From the cell containing the given text, extract its center point as (x, y) coordinate. 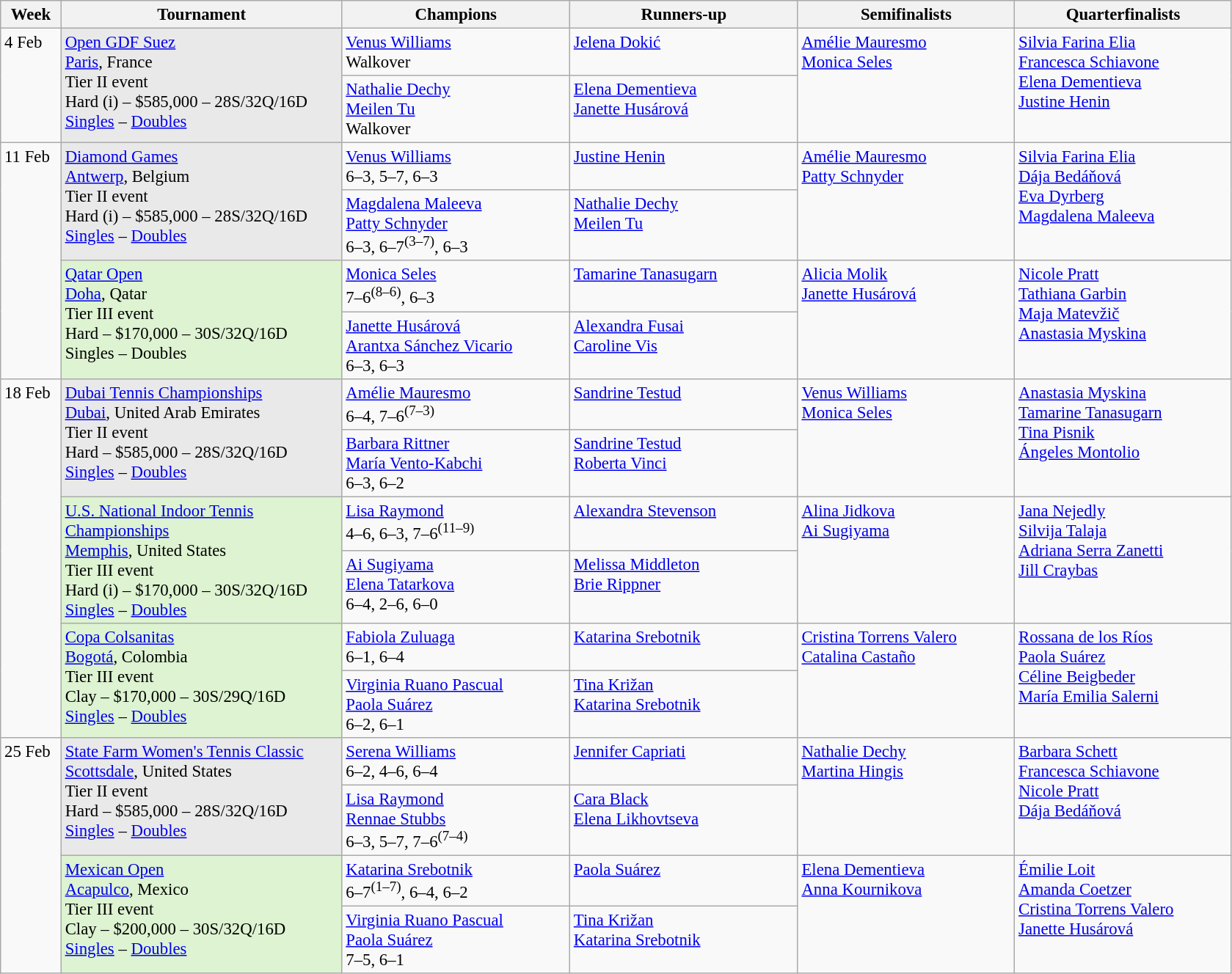
Jennifer Capriati (684, 761)
Venus Williams Walkover (456, 53)
Serena Williams 6–2, 4–6, 6–4 (456, 761)
Nathalie Dechy Meilen Tu (684, 225)
Amélie Mauresmo Patty Schnyder (906, 202)
Runners-up (684, 15)
Venus Williams Monica Seles (906, 437)
Champions (456, 15)
Melissa Middleton Brie Rippner (684, 587)
Copa Colsanitas Bogotá, Colombia Tier III event Clay – $170,000 – 30S/29Q/16DSingles – Doubles (201, 681)
Amélie Mauresmo Monica Seles (906, 86)
Barbara Schett Francesca Schiavone Nicole Pratt Dája Bedáňová (1123, 797)
11 Feb (31, 261)
Nathalie Dechy Meilen TuWalkover (456, 109)
Lisa Raymond Rennae Stubbs6–3, 5–7, 7–6(7–4) (456, 820)
Katarina Srebotnik (684, 647)
State Farm Women's Tennis Classic Scottsdale, United States Tier II event Hard – $585,000 – 28S/32Q/16DSingles – Doubles (201, 797)
Cristina Torrens Valero Catalina Castaño (906, 681)
Fabiola Zuluaga 6–1, 6–4 (456, 647)
Alina Jidkova Ai Sugiyama (906, 560)
Venus Williams 6–3, 5–7, 6–3 (456, 167)
Justine Henin (684, 167)
Sandrine Testud (684, 403)
Week (31, 15)
Alexandra Stevenson (684, 524)
Semifinalists (906, 15)
Tamarine Tanasugarn (684, 286)
Barbara Rittner María Vento-Kabchi6–3, 6–2 (456, 463)
Open GDF Suez Paris, France Tier II event Hard (i) – $585,000 – 28S/32Q/16DSingles – Doubles (201, 86)
4 Feb (31, 86)
Silvia Farina Elia Francesca Schiavone Elena Dementieva Justine Henin (1123, 86)
Nathalie Dechy Martina Hingis (906, 797)
Magdalena Maleeva Patty Schnyder6–3, 6–7(3–7), 6–3 (456, 225)
Émilie Loit Amanda Coetzer Cristina Torrens Valero Janette Husárová (1123, 915)
Cara Black Elena Likhovtseva (684, 820)
Amélie Mauresmo 6–4, 7–6(7–3) (456, 403)
Qatar Open Doha, Qatar Tier III event Hard – $170,000 – 30S/32Q/16DSingles – Doubles (201, 320)
Rossana de los Ríos Paola Suárez Céline Beigbeder María Emilia Salerni (1123, 681)
Katarina Srebotnik 6–7(1–7), 6–4, 6–2 (456, 882)
Anastasia Myskina Tamarine Tanasugarn Tina Pisnik Ángeles Montolio (1123, 437)
25 Feb (31, 856)
Virginia Ruano Pascual Paola Suárez6–2, 6–1 (456, 704)
Alexandra Fusai Caroline Vis (684, 345)
Janette Husárová Arantxa Sánchez Vicario6–3, 6–3 (456, 345)
Dubai Tennis Championships Dubai, United Arab Emirates Tier II event Hard – $585,000 – 28S/32Q/16DSingles – Doubles (201, 437)
Quarterfinalists (1123, 15)
Lisa Raymond 4–6, 6–3, 7–6(11–9) (456, 524)
Diamond Games Antwerp, Belgium Tier II event Hard (i) – $585,000 – 28S/32Q/16DSingles – Doubles (201, 202)
Monica Seles 7–6(8–6), 6–3 (456, 286)
Ai Sugiyama Elena Tatarkova6–4, 2–6, 6–0 (456, 587)
Alicia Molik Janette Husárová (906, 320)
Mexican Open Acapulco, Mexico Tier III event Clay – $200,000 – 30S/32Q/16DSingles – Doubles (201, 915)
Jana Nejedly Silvija Talaja Adriana Serra Zanetti Jill Craybas (1123, 560)
Jelena Dokić (684, 53)
Tournament (201, 15)
Elena Dementieva Anna Kournikova (906, 915)
Nicole Pratt Tathiana Garbin Maja Matevžič Anastasia Myskina (1123, 320)
Sandrine Testud Roberta Vinci (684, 463)
Elena Dementieva Janette Husárová (684, 109)
U.S. National Indoor Tennis Championships Memphis, United States Tier III event Hard (i) – $170,000 – 30S/32Q/16DSingles – Doubles (201, 560)
Silvia Farina Elia Dája Bedáňová Eva Dyrberg Magdalena Maleeva (1123, 202)
Virginia Ruano Pascual Paola Suárez7–5, 6–1 (456, 940)
Paola Suárez (684, 882)
18 Feb (31, 558)
